Capture the cell that displays the provided text and extract its (x, y) central coordinate. 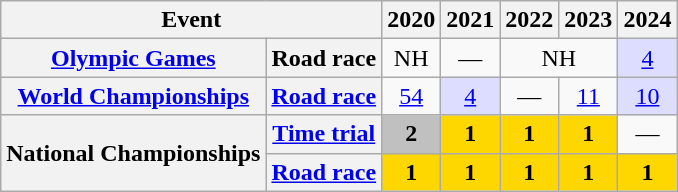
World Championships (134, 96)
2020 (412, 20)
2022 (530, 20)
Event (192, 20)
2021 (470, 20)
2023 (588, 20)
54 (412, 96)
Time trial (324, 134)
10 (648, 96)
2 (412, 134)
11 (588, 96)
Olympic Games (134, 58)
2024 (648, 20)
National Championships (134, 153)
